From the cell containing the given text, extract its center point as (x, y) coordinate. 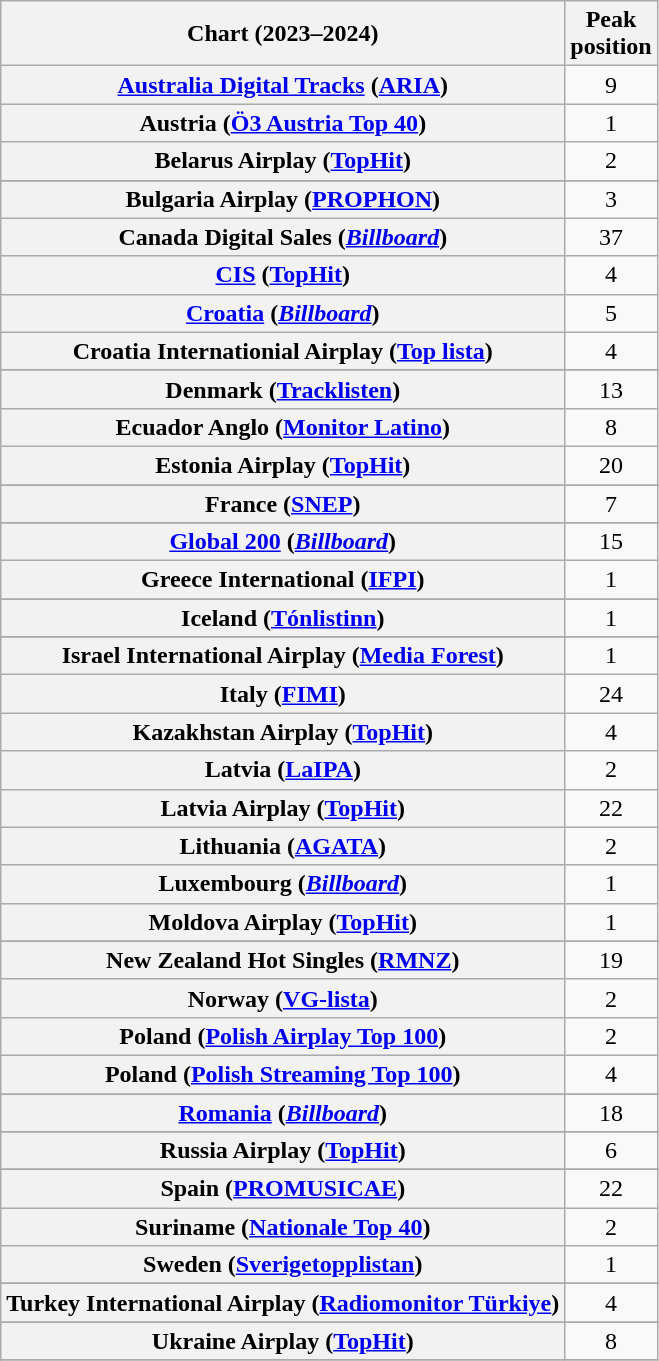
Belarus Airplay (TopHit) (283, 161)
13 (611, 389)
Ukraine Airplay (TopHit) (283, 1341)
Bulgaria Airplay (PROPHON) (283, 199)
Luxembourg (Billboard) (283, 884)
Lithuania (AGATA) (283, 846)
Israel International Airplay (Media Forest) (283, 656)
Australia Digital Tracks (ARIA) (283, 85)
Spain (PROMUSICAE) (283, 1189)
Greece International (IFPI) (283, 580)
Italy (FIMI) (283, 694)
Global 200 (Billboard) (283, 542)
Kazakhstan Airplay (TopHit) (283, 732)
France (SNEP) (283, 503)
Austria (Ö3 Austria Top 40) (283, 123)
Norway (VG-lista) (283, 998)
Latvia Airplay (TopHit) (283, 808)
Ecuador Anglo (Monitor Latino) (283, 427)
Estonia Airplay (TopHit) (283, 465)
Iceland (Tónlistinn) (283, 618)
Croatia Internationial Airplay (Top lista) (283, 351)
Denmark (Tracklisten) (283, 389)
Poland (Polish Streaming Top 100) (283, 1074)
Russia Airplay (TopHit) (283, 1151)
Croatia (Billboard) (283, 313)
5 (611, 313)
Poland (Polish Airplay Top 100) (283, 1036)
7 (611, 503)
6 (611, 1151)
Suriname (Nationale Top 40) (283, 1227)
Romania (Billboard) (283, 1113)
Turkey International Airplay (Radiomonitor Türkiye) (283, 1303)
Peakposition (611, 34)
15 (611, 542)
New Zealand Hot Singles (RMNZ) (283, 960)
CIS (TopHit) (283, 275)
Chart (2023–2024) (283, 34)
Moldova Airplay (TopHit) (283, 922)
Canada Digital Sales (Billboard) (283, 237)
19 (611, 960)
18 (611, 1113)
9 (611, 85)
20 (611, 465)
37 (611, 237)
3 (611, 199)
Latvia (LaIPA) (283, 770)
Sweden (Sverigetopplistan) (283, 1265)
24 (611, 694)
